Return the [x, y] coordinate for the center point of the cell that contains the specified text.  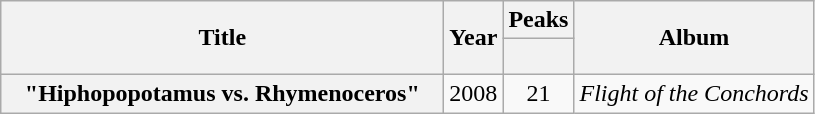
Title [222, 38]
Flight of the Conchords [694, 93]
"Hiphopopotamus vs. Rhymenoceros" [222, 93]
Peaks [538, 20]
21 [538, 93]
Year [474, 38]
2008 [474, 93]
Album [694, 38]
